Identify which cell holds the provided text, then report its [x, y] central coordinate. 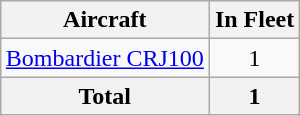
Bombardier CRJ100 [104, 58]
Total [104, 96]
In Fleet [254, 20]
Aircraft [104, 20]
